Capture the cell that displays the provided text and extract its (x, y) central coordinate. 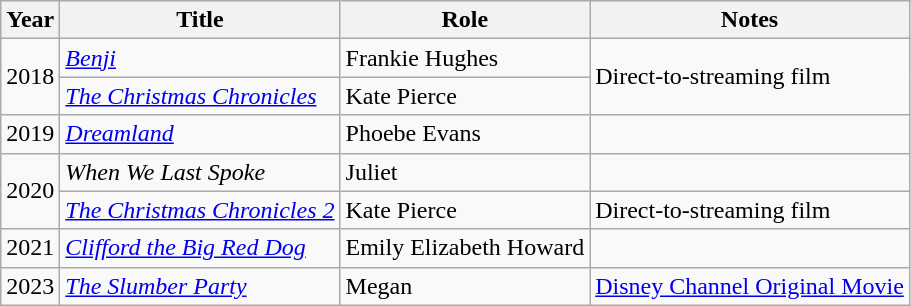
2021 (30, 248)
Phoebe Evans (465, 134)
2020 (30, 191)
Emily Elizabeth Howard (465, 248)
Juliet (465, 172)
Megan (465, 286)
The Slumber Party (200, 286)
The Christmas Chronicles 2 (200, 210)
2023 (30, 286)
The Christmas Chronicles (200, 96)
Frankie Hughes (465, 58)
Clifford the Big Red Dog (200, 248)
2018 (30, 77)
2019 (30, 134)
Title (200, 20)
Benji (200, 58)
Notes (750, 20)
When We Last Spoke (200, 172)
Disney Channel Original Movie (750, 286)
Role (465, 20)
Dreamland (200, 134)
Year (30, 20)
